Provide the [x, y] coordinate of the cell's center where the given text is located.  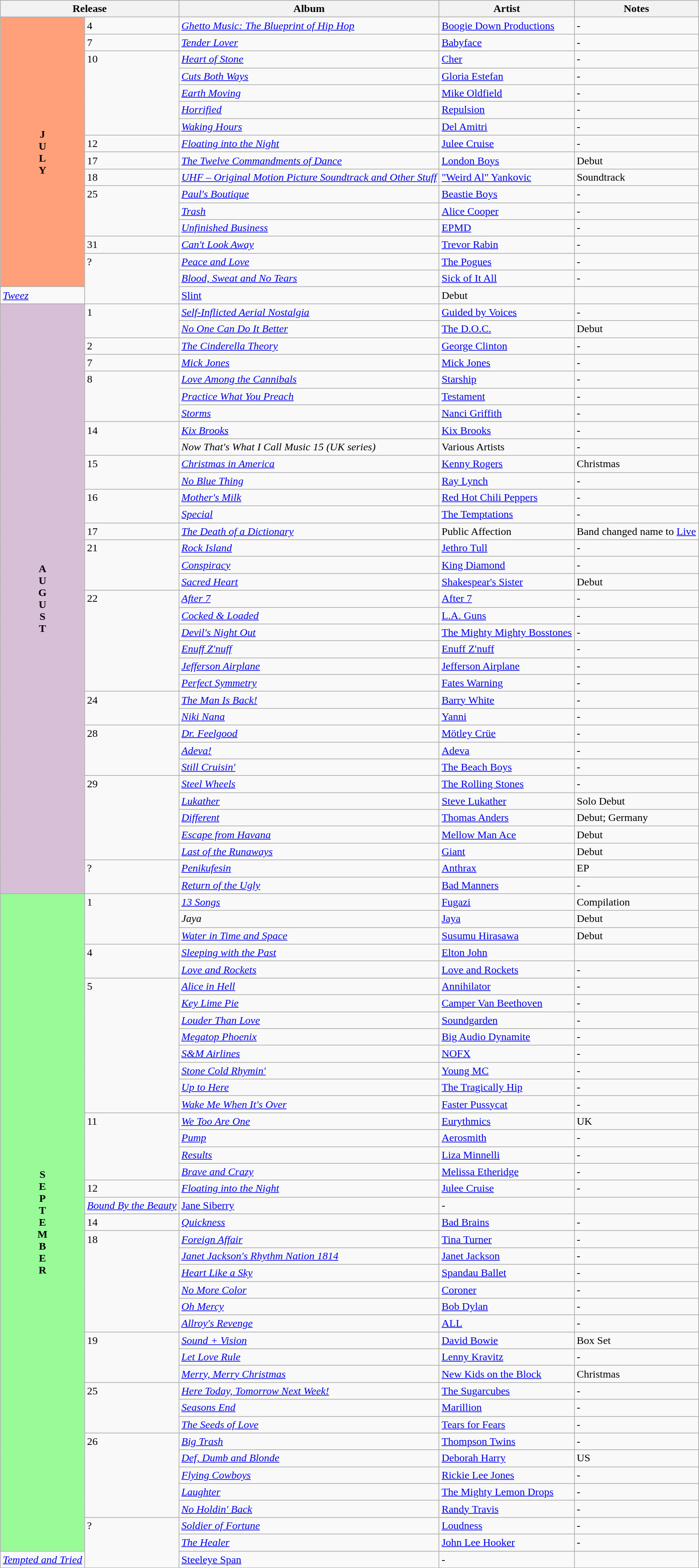
Jane Siberry [309, 1205]
Pump [309, 1138]
Oh Mercy [309, 1307]
Artist [507, 9]
2 [132, 346]
EPMD [507, 228]
Gloria Estefan [507, 76]
The Pogues [507, 262]
Ray Lynch [507, 480]
The Beach Boys [507, 767]
Dr. Feelgood [309, 733]
Randy Travis [507, 1509]
Christmas in America [309, 464]
15 [132, 472]
Trevor Rabin [507, 245]
London Boys [507, 160]
Thomas Anders [507, 818]
Megatop Phoenix [309, 1037]
The Death of a Dictionary [309, 531]
Anthrax [507, 868]
S&M Airlines [309, 1054]
Loudness [507, 1525]
The Temptations [507, 515]
Camper Van Beethoven [507, 1003]
Public Affection [507, 531]
Del Amitri [507, 127]
ALL [507, 1324]
The Rolling Stones [507, 784]
Sound + Vision [309, 1340]
Guided by Voices [507, 312]
No One Can Do It Better [309, 329]
Laughter [309, 1492]
Janet Jackson [507, 1256]
The Mighty Lemon Drops [507, 1492]
Thompson Twins [507, 1441]
The Healer [309, 1542]
29 [132, 818]
Flying Cowboys [309, 1475]
Last of the Runaways [309, 852]
Soundtrack [636, 177]
Testament [507, 396]
24 [132, 708]
Steeleye Span [309, 1559]
UK [636, 1121]
Perfect Symmetry [309, 683]
Sacred Heart [309, 582]
Quickness [309, 1222]
NOFX [507, 1054]
Solo Debut [636, 801]
Practice What You Preach [309, 396]
Storms [309, 413]
Slint [309, 295]
The Tragically Hip [507, 1088]
The Mighty Mighty Bosstones [507, 632]
Various Artists [507, 447]
Different [309, 818]
No Holdin' Back [309, 1509]
No Blue Thing [309, 480]
SEPTEMBER [43, 1222]
Foreign Affair [309, 1239]
16 [132, 506]
Fates Warning [507, 683]
Love Among the Cannibals [309, 379]
Liza Minnelli [507, 1155]
L.A. Guns [507, 616]
Still Cruisin' [309, 767]
Tears for Fears [507, 1425]
Heart of Stone [309, 59]
US [636, 1458]
Allroy's Revenge [309, 1324]
Lenny Kravitz [507, 1357]
Alice Cooper [507, 211]
New Kids on the Block [507, 1374]
Devil's Night Out [309, 632]
Niki Nana [309, 716]
Steel Wheels [309, 784]
28 [132, 750]
Ghetto Music: The Blueprint of Hip Hop [309, 26]
Coroner [507, 1290]
Cuts Both Ways [309, 76]
No More Color [309, 1290]
Tweez [43, 295]
Debut; Germany [636, 818]
Lukather [309, 801]
Rock Island [309, 548]
The Man Is Back! [309, 700]
The D.O.C. [507, 329]
Giant [507, 852]
Merry, Merry Christmas [309, 1374]
Results [309, 1155]
Annihilator [507, 986]
Boogie Down Productions [507, 26]
Big Audio Dynamite [507, 1037]
Barry White [507, 700]
AUGUST [43, 599]
The Seeds of Love [309, 1425]
Up to Here [309, 1088]
Repulsion [507, 110]
Can't Look Away [309, 245]
Water in Time and Space [309, 936]
Shakespear's Sister [507, 582]
Horrified [309, 110]
Tina Turner [507, 1239]
Mellow Man Ace [507, 835]
Release [89, 9]
Alice in Hell [309, 986]
The Sugarcubes [507, 1391]
Tempted and Tried [43, 1559]
Mike Oldfield [507, 93]
Box Set [636, 1340]
Marillion [507, 1408]
Let Love Rule [309, 1357]
Cher [507, 59]
11 [132, 1146]
Fugazi [507, 902]
21 [132, 565]
13 Songs [309, 902]
Soundgarden [507, 1020]
Nanci Griffith [507, 413]
Janet Jackson's Rhythm Nation 1814 [309, 1256]
22 [132, 641]
Album [309, 9]
Special [309, 515]
Earth Moving [309, 93]
Now That's What I Call Music 15 (UK series) [309, 447]
Rickie Lee Jones [507, 1475]
Big Trash [309, 1441]
Jethro Tull [507, 548]
Babyface [507, 43]
Unfinished Business [309, 228]
EP [636, 868]
David Bowie [507, 1340]
Key Lime Pie [309, 1003]
Blood, Sweat and No Tears [309, 279]
31 [132, 245]
The Twelve Commandments of Dance [309, 160]
10 [132, 93]
Aerosmith [507, 1138]
Melissa Etheridge [507, 1172]
Steve Lukather [507, 801]
George Clinton [507, 346]
Soldier of Fortune [309, 1525]
Deborah Harry [507, 1458]
Cocked & Loaded [309, 616]
Susumu Hirasawa [507, 936]
Conspiracy [309, 565]
Wake Me When It's Over [309, 1104]
Young MC [507, 1071]
Paul's Boutique [309, 194]
Stone Cold Rhymin' [309, 1071]
Def, Dumb and Blonde [309, 1458]
John Lee Hooker [507, 1542]
26 [132, 1475]
Brave and Crazy [309, 1172]
Here Today, Tomorrow Next Week! [309, 1391]
Mother's Milk [309, 498]
Bad Brains [507, 1222]
Yanni [507, 716]
Notes [636, 9]
Louder Than Love [309, 1020]
Adeva! [309, 751]
Spandau Ballet [507, 1273]
Bound By the Beauty [132, 1205]
Escape from Havana [309, 835]
Compilation [636, 902]
Self-Inflicted Aerial Nostalgia [309, 312]
The Cinderella Theory [309, 346]
King Diamond [507, 565]
JULY [43, 152]
Adeva [507, 751]
Sleeping with the Past [309, 952]
Tender Lover [309, 43]
Peace and Love [309, 262]
UHF – Original Motion Picture Soundtrack and Other Stuff [309, 177]
"Weird Al" Yankovic [507, 177]
Beastie Boys [507, 194]
Bad Manners [507, 885]
Seasons End [309, 1408]
19 [132, 1357]
Bob Dylan [507, 1307]
Faster Pussycat [507, 1104]
Penikufesin [309, 868]
Mötley Crüe [507, 733]
Waking Hours [309, 127]
5 [132, 1045]
Heart Like a Sky [309, 1273]
Band changed name to Live [636, 531]
We Too Are One [309, 1121]
Return of the Ugly [309, 885]
Starship [507, 379]
Kenny Rogers [507, 464]
Eurythmics [507, 1121]
Red Hot Chili Peppers [507, 498]
Trash [309, 211]
Elton John [507, 952]
8 [132, 396]
Sick of It All [507, 279]
